Provide the [X, Y] coordinate of the cell's center where the given text is located.  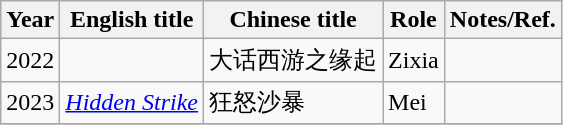
狂怒沙暴 [294, 102]
Hidden Strike [132, 102]
Notes/Ref. [502, 20]
Year [30, 20]
大话西游之缘起 [294, 60]
Role [414, 20]
Mei [414, 102]
2022 [30, 60]
2023 [30, 102]
Zixia [414, 60]
Chinese title [294, 20]
English title [132, 20]
